Determine the (x, y) coordinate at the center of the cell enclosing the given text.  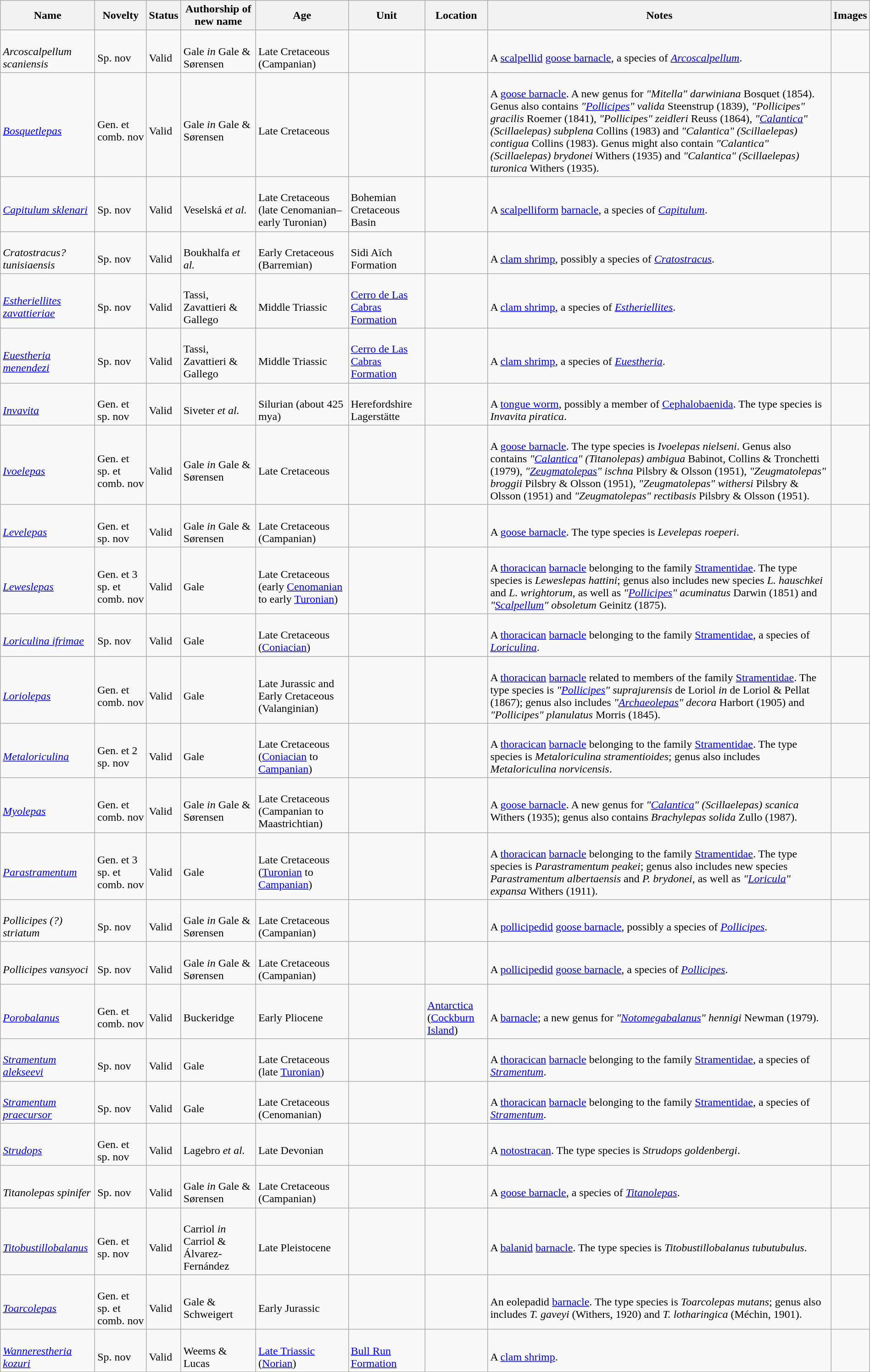
Siveter et al. (218, 404)
Authorship of new name (218, 16)
Early Pliocene (302, 1012)
Carriol in Carriol & Álvarez-Fernández (218, 1241)
Late Cretaceous (early Cenomanian to early Turonian) (302, 580)
Levelepas (48, 526)
A thoracican barnacle belonging to the family Stramentidae, a species of Loriculina. (659, 635)
Titobustillobalanus (48, 1241)
A clam shrimp. (659, 1350)
Status (163, 16)
Antarctica (Cockburn Island) (456, 1012)
Early Jurassic (302, 1302)
Late Pleistocene (302, 1241)
Wannerestheria kozuri (48, 1350)
Sidi Aïch Formation (386, 252)
Unit (386, 16)
Late Triassic (Norian) (302, 1350)
Weems & Lucas (218, 1350)
Euestheria menendezi (48, 355)
Gale & Schweigert (218, 1302)
Pollicipes (?) striatum (48, 921)
Loriolepas (48, 690)
A clam shrimp, a species of Estheriellites. (659, 301)
Capitulum sklenari (48, 204)
Porobalanus (48, 1012)
Silurian (about 425 mya) (302, 404)
Late Cretaceous (late Turonian) (302, 1060)
A pollicipedid goose barnacle, a species of Pollicipes. (659, 963)
Veselská et al. (218, 204)
A barnacle; a new genus for "Notomegabalanus" hennigi Newman (1979). (659, 1012)
Late Jurassic and Early Cretaceous (Valanginian) (302, 690)
A notostracan. The type species is Strudops goldenbergi. (659, 1144)
Late Cretaceous (late Cenomanian–early Turonian) (302, 204)
Invavita (48, 404)
Late Cretaceous (Campanian to Maastrichtian) (302, 805)
Name (48, 16)
Strudops (48, 1144)
Images (850, 16)
Early Cretaceous (Barremian) (302, 252)
An eolepadid barnacle. The type species is Toarcolepas mutans; genus also includes T. gaveyi (Withers, 1920) and T. lotharingica (Méchin, 1901). (659, 1302)
A pollicipedid goose barnacle, possibly a species of Pollicipes. (659, 921)
Metaloriculina (48, 751)
A scalpelliform barnacle, a species of Capitulum. (659, 204)
Ivoelepas (48, 465)
Bull Run Formation (386, 1350)
A scalpellid goose barnacle, a species of Arcoscalpellum. (659, 51)
Late Cretaceous (Turonian to Campanian) (302, 866)
Myolepas (48, 805)
Leweslepas (48, 580)
Location (456, 16)
Pollicipes vansyoci (48, 963)
A clam shrimp, possibly a species of Cratostracus. (659, 252)
Bosquetlepas (48, 125)
A tongue worm, possibly a member of Cephalobaenida. The type species is Invavita piratica. (659, 404)
Parastramentum (48, 866)
Toarcolepas (48, 1302)
Arcoscalpellum scaniensis (48, 51)
A clam shrimp, a species of Euestheria. (659, 355)
Boukhalfa et al. (218, 252)
Novelty (121, 16)
Bohemian Cretaceous Basin (386, 204)
A goose barnacle. The type species is Levelepas roeperi. (659, 526)
A goose barnacle. A new genus for "Calantica" (Scillaelepas) scanica Withers (1935); genus also contains Brachylepas solida Zullo (1987). (659, 805)
Age (302, 16)
Late Cretaceous (Cenomanian) (302, 1102)
Stramentum alekseevi (48, 1060)
Titanolepas spinifer (48, 1187)
Late Cretaceous (Coniacian to Campanian) (302, 751)
Loriculina ifrimae (48, 635)
Gen. et 2 sp. nov (121, 751)
A goose barnacle, a species of Titanolepas. (659, 1187)
Late Devonian (302, 1144)
Buckeridge (218, 1012)
Estheriellites zavattieriae (48, 301)
A balanid barnacle. The type species is Titobustillobalanus tubutubulus. (659, 1241)
Lagebro et al. (218, 1144)
Late Cretaceous (Coniacian) (302, 635)
Notes (659, 16)
Cratostracus? tunisiaensis (48, 252)
Stramentum praecursor (48, 1102)
Herefordshire Lagerstätte (386, 404)
